Locate the cell with the specified text and output its [X, Y] center coordinate. 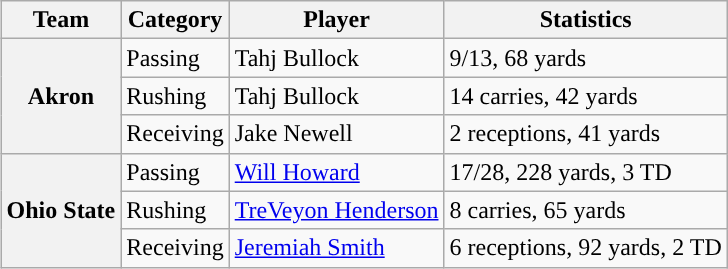
Akron [61, 96]
Player [336, 20]
17/28, 228 yards, 3 TD [586, 172]
Jeremiah Smith [336, 248]
9/13, 68 yards [586, 58]
6 receptions, 92 yards, 2 TD [586, 248]
Category [175, 20]
8 carries, 65 yards [586, 210]
Team [61, 20]
2 receptions, 41 yards [586, 134]
Statistics [586, 20]
Ohio State [61, 210]
Jake Newell [336, 134]
14 carries, 42 yards [586, 96]
TreVeyon Henderson [336, 210]
Will Howard [336, 172]
